Return the [X, Y] coordinate for the center point of the cell that contains the specified text.  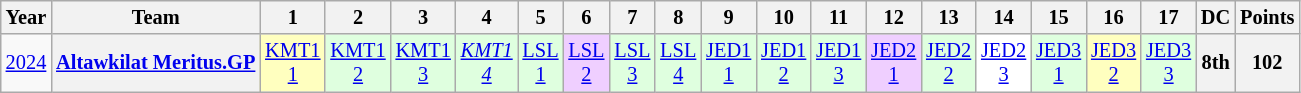
3 [424, 17]
2024 [26, 63]
JED22 [948, 63]
KMT12 [358, 63]
KMT13 [424, 63]
LSL3 [632, 63]
LSL4 [678, 63]
JED33 [1168, 63]
Points [1267, 17]
7 [632, 17]
JED23 [1004, 63]
LSL2 [586, 63]
Team [156, 17]
JED32 [1114, 63]
6 [586, 17]
JED11 [728, 63]
DC [1216, 17]
4 [487, 17]
JED13 [838, 63]
102 [1267, 63]
11 [838, 17]
10 [784, 17]
JED21 [894, 63]
15 [1058, 17]
LSL1 [541, 63]
9 [728, 17]
KMT11 [292, 63]
12 [894, 17]
JED31 [1058, 63]
Altawkilat Meritus.GP [156, 63]
JED12 [784, 63]
16 [1114, 17]
1 [292, 17]
2 [358, 17]
8 [678, 17]
17 [1168, 17]
KMT14 [487, 63]
14 [1004, 17]
Year [26, 17]
13 [948, 17]
8th [1216, 63]
5 [541, 17]
